Locate the cell with the specified text and output its (X, Y) center coordinate. 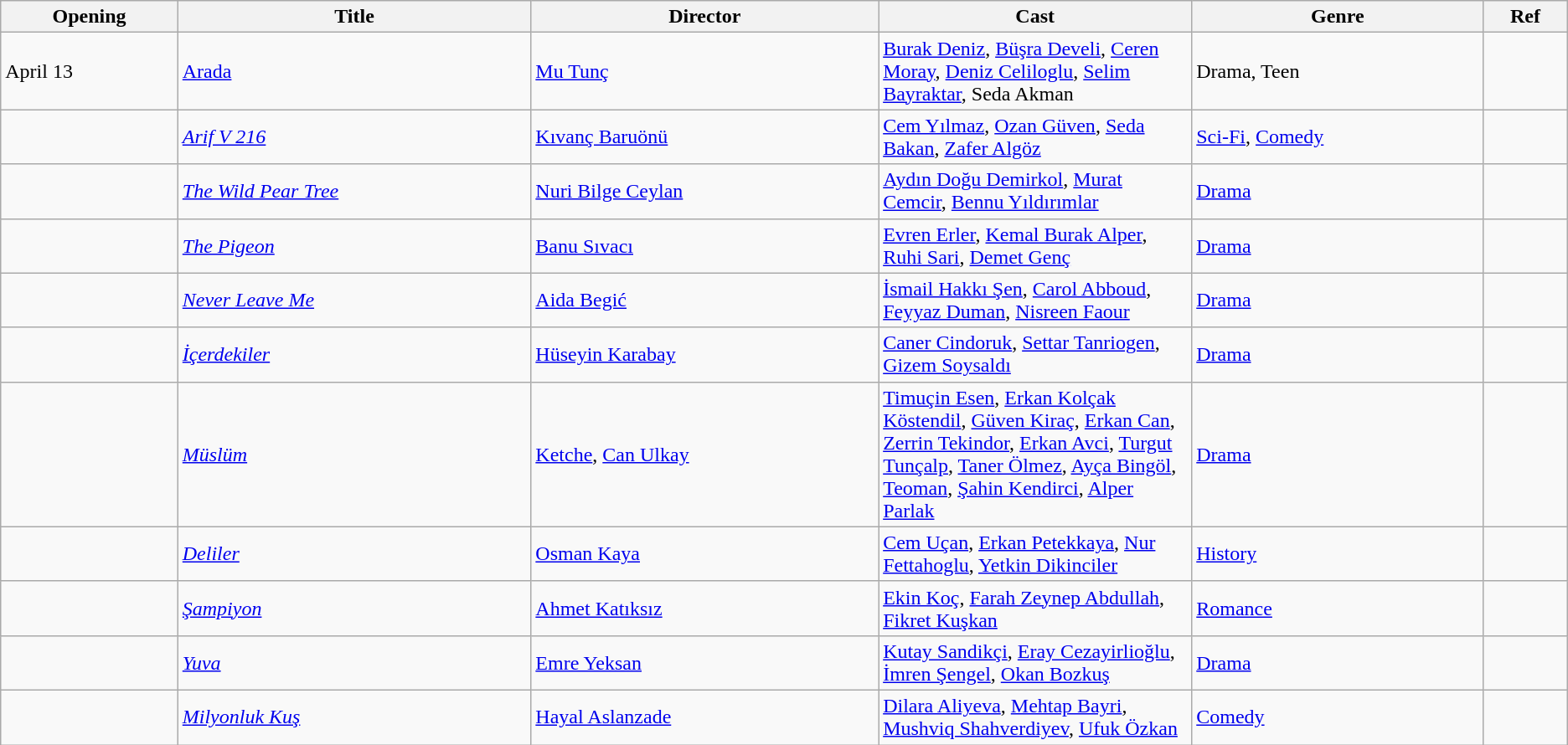
Deliler (354, 554)
The Wild Pear Tree (354, 191)
Banu Sıvacı (705, 246)
Ahmet Katıksız (705, 608)
Milyonluk Kuş (354, 717)
Genre (1338, 17)
Director (705, 17)
Müslüm (354, 454)
Şampiyon (354, 608)
Kıvanç Baruönü (705, 137)
Hayal Aslanzade (705, 717)
Nuri Bilge Ceylan (705, 191)
April 13 (90, 71)
Ekin Koç, Farah Zeynep Abdullah, Fikret Kuşkan (1035, 608)
Comedy (1338, 717)
İçerdekiler (354, 355)
Evren Erler, Kemal Burak Alper, Ruhi Sari, Demet Genç (1035, 246)
Romance (1338, 608)
The Pigeon (354, 246)
Caner Cindoruk, Settar Tanriogen, Gizem Soysaldı (1035, 355)
Sci-Fi, Comedy (1338, 137)
Aydın Doğu Demirkol, Murat Cemcir, Bennu Yıldırımlar (1035, 191)
Kutay Sandikçi, Eray Cezayirlioğlu, İmren Şengel, Okan Bozkuş (1035, 663)
Dilara Aliyeva, Mehtap Bayri, Mushviq Shahverdiyev, Ufuk Özkan (1035, 717)
Osman Kaya (705, 554)
Ref (1525, 17)
Arada (354, 71)
Mu Tunç (705, 71)
Cast (1035, 17)
Cem Yılmaz, Ozan Güven, Seda Bakan, Zafer Algöz (1035, 137)
Arif V 216 (354, 137)
Emre Yeksan (705, 663)
Opening (90, 17)
Hüseyin Karabay (705, 355)
Title (354, 17)
İsmail Hakkı Şen, Carol Abboud, Feyyaz Duman, Nisreen Faour (1035, 300)
Cem Uçan, Erkan Petekkaya, Nur Fettahoglu, Yetkin Dikinciler (1035, 554)
Ketche, Can Ulkay (705, 454)
History (1338, 554)
Yuva (354, 663)
Burak Deniz, Büşra Develi, Ceren Moray, Deniz Celiloglu, Selim Bayraktar, Seda Akman (1035, 71)
Aida Begić (705, 300)
Drama, Teen (1338, 71)
Never Leave Me (354, 300)
